Scan for the cell matching the given text and deliver its [x, y] coordinate at center. 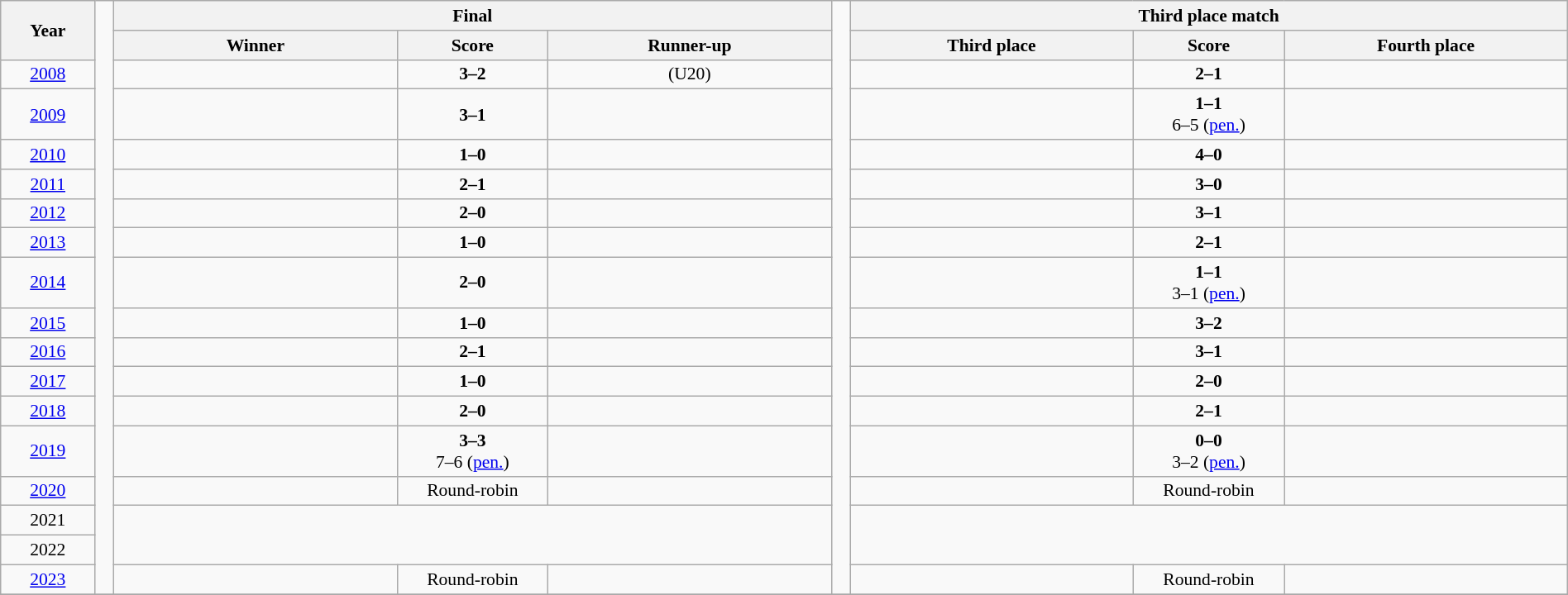
2019 [48, 451]
2012 [48, 213]
2022 [48, 550]
2021 [48, 521]
2017 [48, 382]
1–1 6–5 (pen.) [1209, 114]
2011 [48, 184]
2023 [48, 579]
2016 [48, 352]
1–1 3–1 (pen.) [1209, 283]
Third place [992, 45]
2014 [48, 283]
2008 [48, 74]
Year [48, 30]
3–3 7–6 (pen.) [473, 451]
2020 [48, 491]
2013 [48, 243]
2015 [48, 323]
3–0 [1209, 184]
Final [473, 16]
Winner [256, 45]
Third place match [1209, 16]
0–03–2 (pen.) [1209, 451]
(U20) [690, 74]
2010 [48, 155]
Runner-up [690, 45]
Fourth place [1426, 45]
2009 [48, 114]
4–0 [1209, 155]
2018 [48, 412]
